Return (x, y) of the center of cell containing provided text 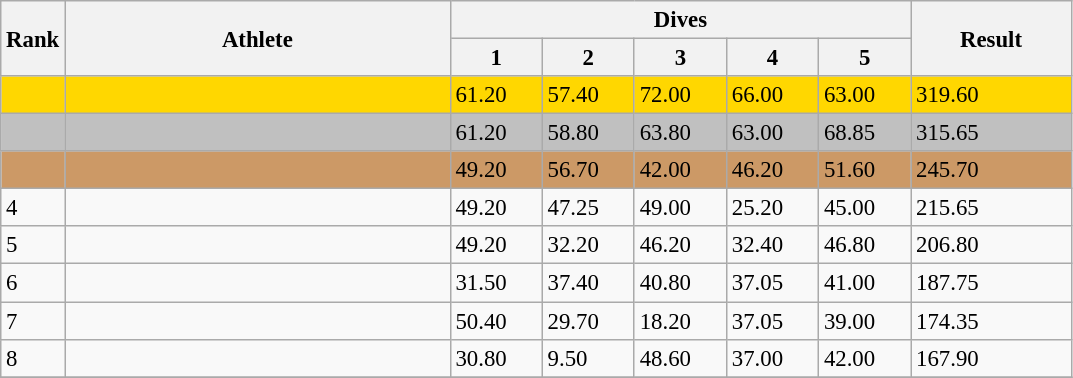
29.70 (588, 321)
48.60 (680, 358)
40.80 (680, 283)
66.00 (772, 95)
245.70 (992, 170)
319.60 (992, 95)
63.80 (680, 133)
56.70 (588, 170)
46.80 (865, 245)
Dives (680, 20)
1 (496, 58)
206.80 (992, 245)
51.60 (865, 170)
30.80 (496, 358)
31.50 (496, 283)
58.80 (588, 133)
18.20 (680, 321)
32.20 (588, 245)
47.25 (588, 208)
187.75 (992, 283)
8 (33, 358)
315.65 (992, 133)
37.00 (772, 358)
68.85 (865, 133)
9.50 (588, 358)
Athlete (258, 38)
50.40 (496, 321)
41.00 (865, 283)
49.00 (680, 208)
39.00 (865, 321)
Result (992, 38)
45.00 (865, 208)
3 (680, 58)
2 (588, 58)
25.20 (772, 208)
Rank (33, 38)
167.90 (992, 358)
72.00 (680, 95)
215.65 (992, 208)
174.35 (992, 321)
32.40 (772, 245)
7 (33, 321)
57.40 (588, 95)
37.40 (588, 283)
6 (33, 283)
